Capture the cell that displays the provided text and extract its [X, Y] central coordinate. 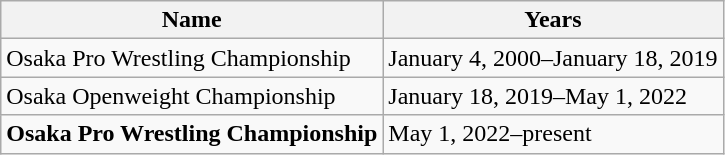
January 4, 2000–January 18, 2019 [553, 58]
May 1, 2022–present [553, 134]
Years [553, 20]
Name [192, 20]
January 18, 2019–May 1, 2022 [553, 96]
Osaka Openweight Championship [192, 96]
